Find where the given text appears and provide that cell's center as (x, y) coordinate. 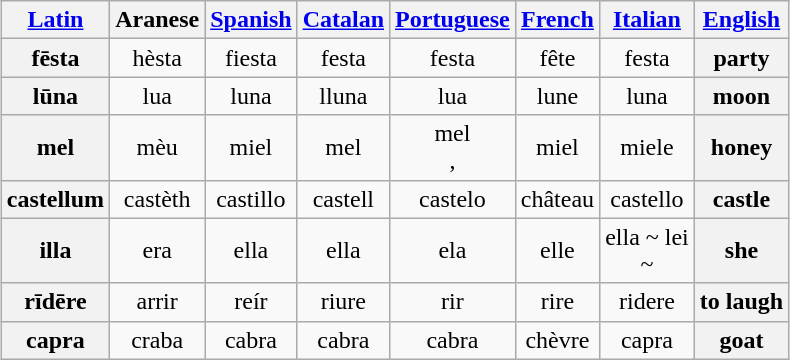
ella ~ lei ~ (648, 250)
castelo (453, 199)
ridere (648, 302)
honey (741, 148)
English (741, 20)
goat (741, 340)
mèu (158, 148)
elle (557, 250)
she (741, 250)
lluna (343, 96)
Latin (55, 20)
party (741, 58)
fête (557, 58)
chèvre (557, 340)
reír (251, 302)
Spanish (251, 20)
rīdēre (55, 302)
castillo (251, 199)
fiesta (251, 58)
moon (741, 96)
era (158, 250)
arrir (158, 302)
castello (648, 199)
French (557, 20)
rir (453, 302)
castèth (158, 199)
Aranese (158, 20)
Portuguese (453, 20)
Catalan (343, 20)
riure (343, 302)
castell (343, 199)
Italian (648, 20)
ela (453, 250)
castle (741, 199)
craba (158, 340)
château (557, 199)
lūna (55, 96)
lune (557, 96)
miele (648, 148)
illa (55, 250)
fēsta (55, 58)
rire (557, 302)
castellum (55, 199)
hèsta (158, 58)
mel, (453, 148)
to laugh (741, 302)
